Detect which cell encompasses the target text, then output its [X, Y] center coordinate. 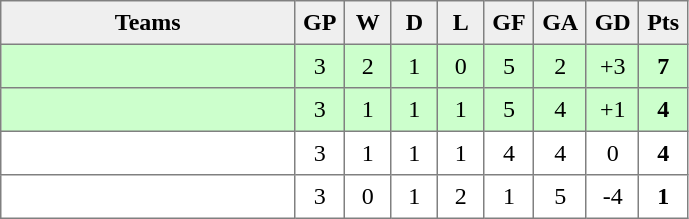
GD [612, 23]
W [368, 23]
L [461, 23]
-4 [612, 197]
+1 [612, 110]
GP [320, 23]
D [414, 23]
Pts [663, 23]
GF [509, 23]
7 [663, 66]
GA [560, 23]
Teams [148, 23]
+3 [612, 66]
